Identify which cell holds the provided text, then report its (X, Y) central coordinate. 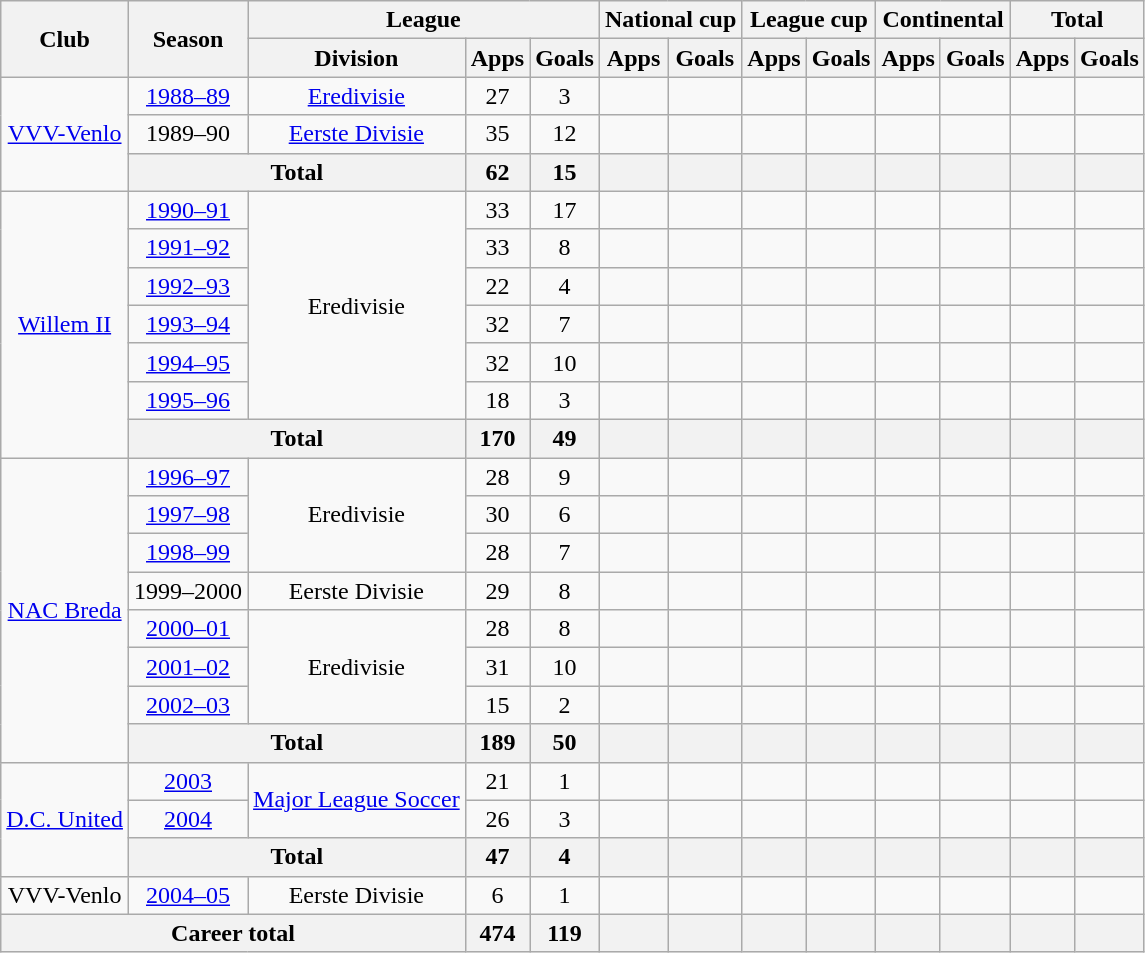
League (424, 20)
2000–01 (188, 629)
Major League Soccer (357, 800)
474 (497, 933)
League cup (809, 20)
1990–91 (188, 210)
18 (497, 400)
1991–92 (188, 248)
Division (357, 58)
12 (565, 134)
62 (497, 172)
189 (497, 743)
1998–99 (188, 553)
1993–94 (188, 324)
119 (565, 933)
2003 (188, 781)
National cup (670, 20)
Season (188, 39)
50 (565, 743)
2001–02 (188, 667)
Career total (233, 933)
1997–98 (188, 515)
49 (565, 438)
Club (65, 39)
170 (497, 438)
1999–2000 (188, 591)
27 (497, 96)
1996–97 (188, 477)
Continental (943, 20)
9 (565, 477)
1988–89 (188, 96)
1989–90 (188, 134)
Willem II (65, 324)
29 (497, 591)
22 (497, 286)
2004–05 (188, 895)
D.C. United (65, 819)
31 (497, 667)
26 (497, 819)
1992–93 (188, 286)
2004 (188, 819)
1995–96 (188, 400)
21 (497, 781)
35 (497, 134)
17 (565, 210)
1994–95 (188, 362)
2002–03 (188, 705)
NAC Breda (65, 610)
30 (497, 515)
47 (497, 857)
2 (565, 705)
